Find where the given text appears and provide that cell's center as (x, y) coordinate. 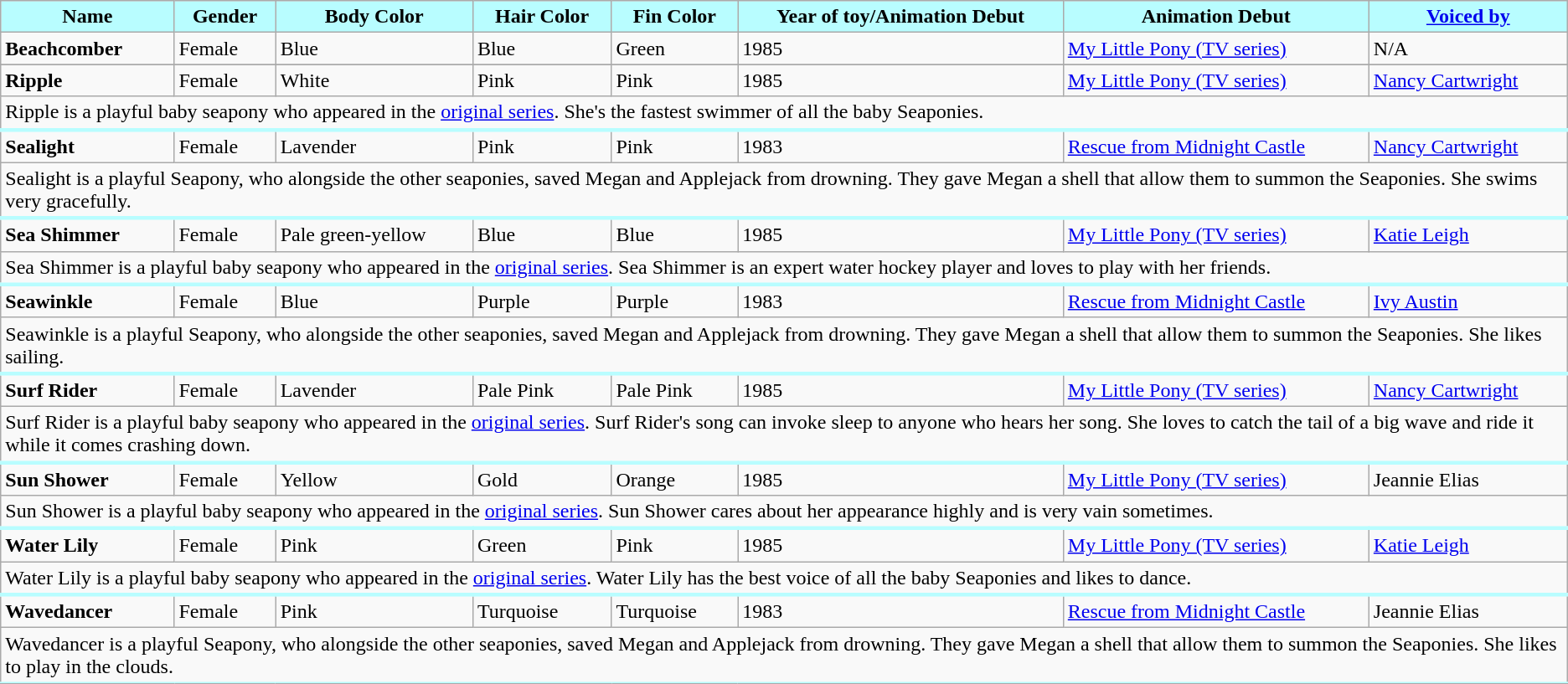
Voiced by (1467, 17)
Gender (224, 17)
White (374, 80)
Wavedancer (87, 611)
Hair Color (542, 17)
Fin Color (675, 17)
Animation Debut (1216, 17)
Sun Shower is a playful baby seapony who appeared in the original series. Sun Shower cares about her appearance highly and is very vain sometimes. (784, 512)
Ripple (87, 80)
Seawinkle (87, 301)
Sun Shower (87, 479)
Sea Shimmer (87, 235)
Name (87, 17)
Body Color (374, 17)
Year of toy/Animation Debut (901, 17)
Water Lily is a playful baby seapony who appeared in the original series. Water Lily has the best voice of all the baby Seaponies and likes to dance. (784, 579)
Orange (675, 479)
Water Lily (87, 545)
Surf Rider (87, 390)
Yellow (374, 479)
Sealight (87, 146)
Pale green-yellow (374, 235)
Beachcomber (87, 49)
Gold (542, 479)
Ripple is a playful baby seapony who appeared in the original series. She's the fastest swimmer of all the baby Seaponies. (784, 113)
N/A (1467, 49)
Ivy Austin (1467, 301)
